Extract the (X, Y) coordinate from the center of the cell holding the provided text.  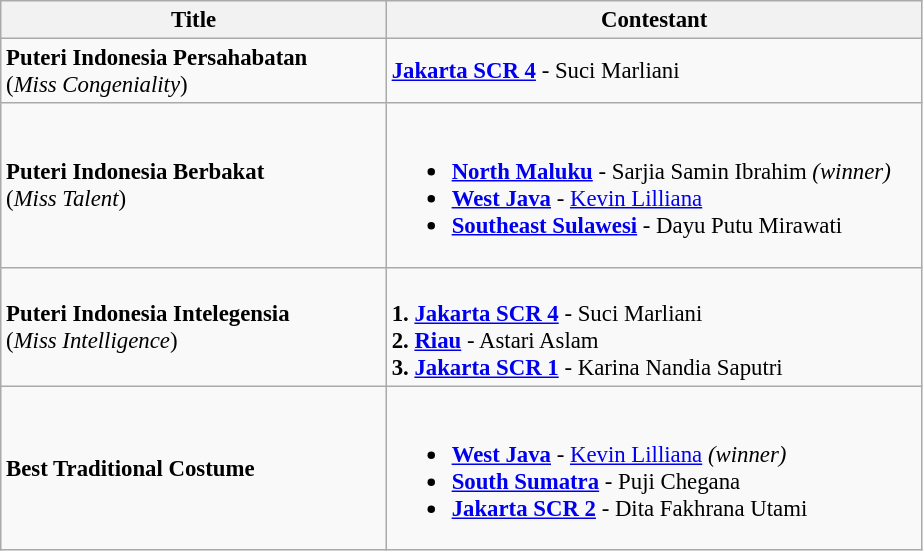
Puteri Indonesia Berbakat(Miss Talent) (194, 185)
Best Traditional Costume (194, 468)
Contestant (654, 20)
North Maluku - Sarjia Samin Ibrahim (winner) West Java - Kevin Lilliana Southeast Sulawesi - Dayu Putu Mirawati (654, 185)
Puteri Indonesia Persahabatan(Miss Congeniality) (194, 72)
Jakarta SCR 4 - Suci Marliani (654, 72)
Puteri Indonesia Intelegensia (Miss Intelligence) (194, 326)
Title (194, 20)
West Java - Kevin Lilliana (winner) South Sumatra - Puji Chegana Jakarta SCR 2 - Dita Fakhrana Utami (654, 468)
1. Jakarta SCR 4 - Suci Marliani 2. Riau - Astari Aslam 3. Jakarta SCR 1 - Karina Nandia Saputri (654, 326)
